Return the (x, y) coordinate for the center point of the cell that contains the specified text.  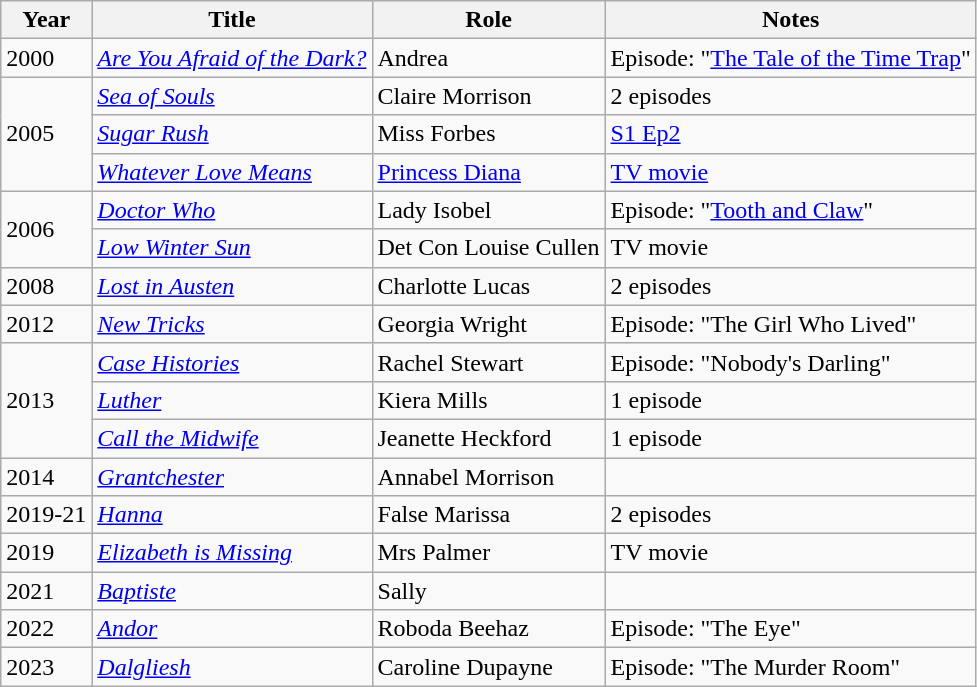
Charlotte Lucas (488, 286)
Princess Diana (488, 172)
Notes (790, 20)
Elizabeth is Missing (232, 553)
Episode: "Nobody's Darling" (790, 362)
Luther (232, 400)
Episode: "The Murder Room" (790, 667)
S1 Ep2 (790, 134)
Lady Isobel (488, 210)
Rachel Stewart (488, 362)
Low Winter Sun (232, 248)
Episode: "The Tale of the Time Trap" (790, 58)
Claire Morrison (488, 96)
2013 (46, 400)
Episode: "The Girl Who Lived" (790, 324)
2006 (46, 229)
Sally (488, 591)
Year (46, 20)
Are You Afraid of the Dark? (232, 58)
2019-21 (46, 515)
2000 (46, 58)
2019 (46, 553)
Jeanette Heckford (488, 438)
Andrea (488, 58)
New Tricks (232, 324)
Sea of Souls (232, 96)
Case Histories (232, 362)
Dalgliesh (232, 667)
Det Con Louise Cullen (488, 248)
2008 (46, 286)
2005 (46, 134)
Sugar Rush (232, 134)
Caroline Dupayne (488, 667)
2022 (46, 629)
Miss Forbes (488, 134)
Hanna (232, 515)
False Marissa (488, 515)
Role (488, 20)
Grantchester (232, 477)
2021 (46, 591)
2012 (46, 324)
Title (232, 20)
Lost in Austen (232, 286)
2014 (46, 477)
Episode: "Tooth and Claw" (790, 210)
Episode: "The Eye" (790, 629)
Roboda Beehaz (488, 629)
Baptiste (232, 591)
Call the Midwife (232, 438)
Kiera Mills (488, 400)
2023 (46, 667)
Annabel Morrison (488, 477)
Georgia Wright (488, 324)
Doctor Who (232, 210)
Mrs Palmer (488, 553)
Andor (232, 629)
Whatever Love Means (232, 172)
